Output the (X, Y) coordinate of the center of the cell containing the given text.  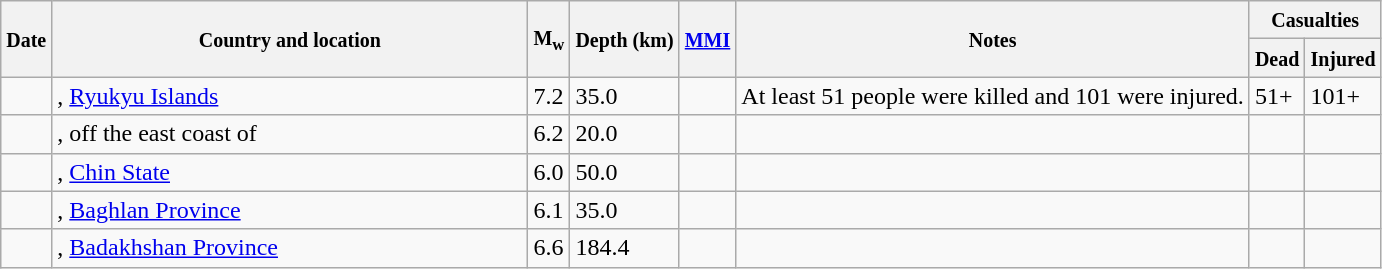
, off the east coast of (290, 134)
Date (26, 39)
184.4 (624, 248)
7.2 (549, 96)
MMI (708, 39)
20.0 (624, 134)
, Baghlan Province (290, 210)
Dead (1277, 58)
, Badakhshan Province (290, 248)
, Chin State (290, 172)
Country and location (290, 39)
6.1 (549, 210)
6.2 (549, 134)
Casualties (1315, 20)
51+ (1277, 96)
Depth (km) (624, 39)
50.0 (624, 172)
At least 51 people were killed and 101 were injured. (993, 96)
Injured (1343, 58)
Mw (549, 39)
Notes (993, 39)
6.6 (549, 248)
6.0 (549, 172)
101+ (1343, 96)
, Ryukyu Islands (290, 96)
